Find where the given text appears and provide that cell's center as (x, y) coordinate. 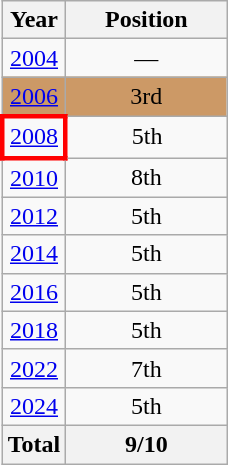
2016 (34, 292)
2018 (34, 330)
Year (34, 20)
2014 (34, 254)
2012 (34, 216)
2024 (34, 406)
7th (146, 368)
3rd (146, 97)
Position (146, 20)
2006 (34, 97)
2022 (34, 368)
8th (146, 178)
Total (34, 444)
— (146, 58)
2008 (34, 136)
2010 (34, 178)
2004 (34, 58)
9/10 (146, 444)
